Detect which cell encompasses the target text, then output its [X, Y] center coordinate. 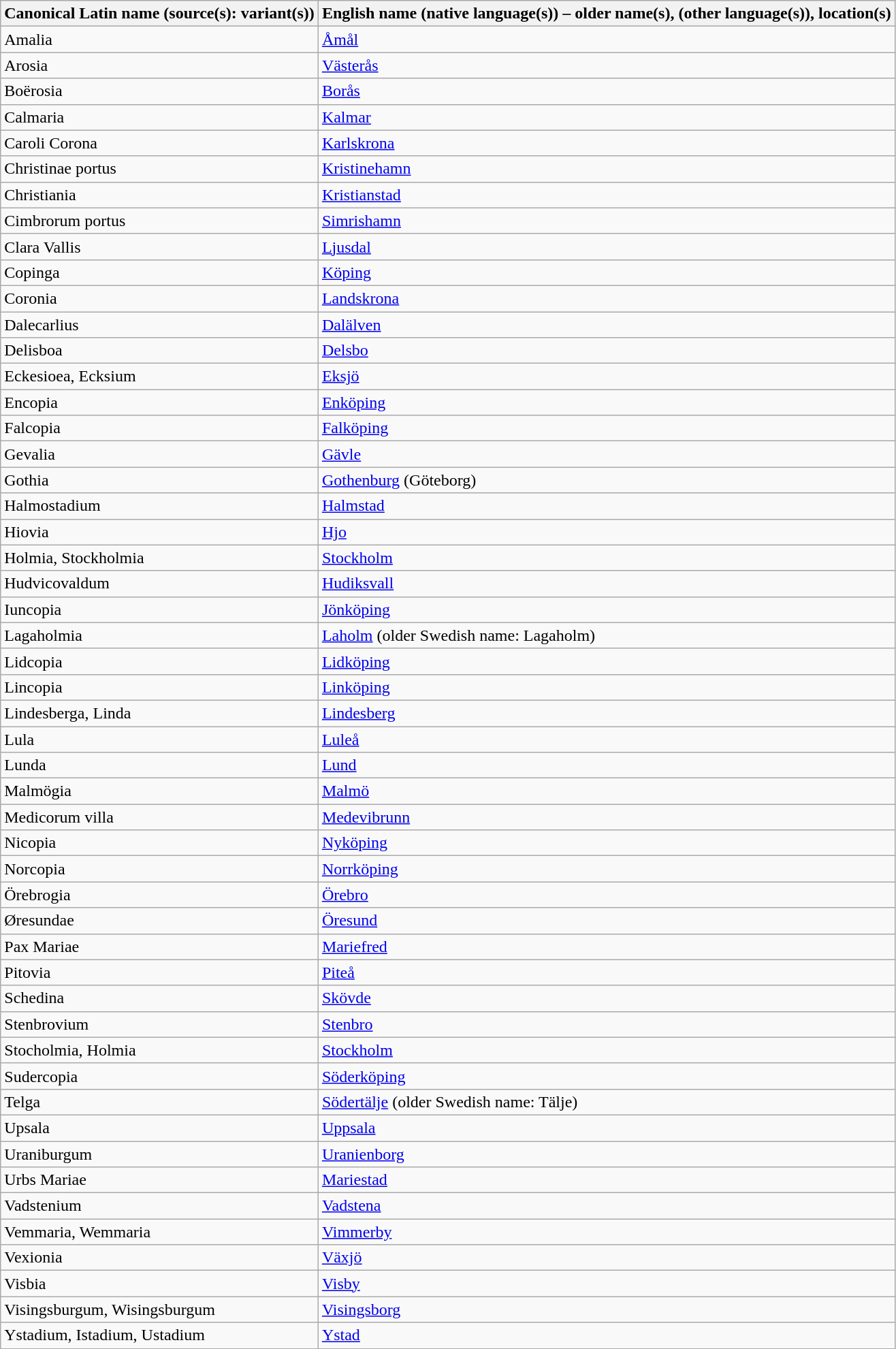
Dalecarlius [159, 325]
Uranienborg [606, 1154]
Gevalia [159, 454]
Pitovia [159, 972]
Delsbo [606, 351]
Söderköping [606, 1076]
Karlskrona [606, 143]
Gothenburg (Göteborg) [606, 480]
Visingsborg [606, 1310]
Canonical Latin name (source(s): variant(s)) [159, 14]
Halmstad [606, 506]
Norcopia [159, 869]
Örebro [606, 895]
Arosia [159, 65]
Stocholmia, Holmia [159, 1050]
Norrköping [606, 869]
Halmostadium [159, 506]
Simrishamn [606, 221]
Hudvicovaldum [159, 584]
Caroli Corona [159, 143]
Gothia [159, 480]
Christiania [159, 195]
Vexionia [159, 1258]
Enköping [606, 402]
Visby [606, 1284]
Hiovia [159, 532]
Lagaholmia [159, 635]
Eckesioea, Ecksium [159, 377]
Lidköping [606, 661]
Medicorum villa [159, 817]
Jönköping [606, 609]
Kalmar [606, 117]
Cimbrorum portus [159, 221]
Falcopia [159, 428]
Amalia [159, 39]
Visbia [159, 1284]
Lindesberg [606, 713]
Malmögia [159, 791]
Eksjö [606, 377]
Nyköping [606, 843]
Luleå [606, 739]
Ljusdal [606, 247]
Encopia [159, 402]
Øresundae [159, 921]
Lincopia [159, 687]
Stenbro [606, 1024]
Lidcopia [159, 661]
Calmaria [159, 117]
Medevibrunn [606, 817]
Kristinehamn [606, 169]
Borås [606, 91]
Stenbrovium [159, 1024]
Lula [159, 739]
Örebrogia [159, 895]
Laholm (older Swedish name: Lagaholm) [606, 635]
Coronia [159, 298]
Vimmerby [606, 1232]
Mariefred [606, 947]
Lindesberga, Linda [159, 713]
Köping [606, 272]
Kristianstad [606, 195]
Falköping [606, 428]
Hjo [606, 532]
Uraniburgum [159, 1154]
Västerås [606, 65]
Växjö [606, 1258]
Åmål [606, 39]
Uppsala [606, 1128]
Iuncopia [159, 609]
Linköping [606, 687]
Telga [159, 1102]
Pax Mariae [159, 947]
Lund [606, 765]
Holmia, Stockholmia [159, 558]
Södertälje (older Swedish name: Tälje) [606, 1102]
Schedina [159, 998]
Vemmaria, Wemmaria [159, 1232]
Malmö [606, 791]
Delisboa [159, 351]
Vadstena [606, 1206]
Upsala [159, 1128]
Piteå [606, 972]
Landskrona [606, 298]
Christinae portus [159, 169]
Nicopia [159, 843]
English name (native language(s)) – older name(s), (other language(s)), location(s) [606, 14]
Visingsburgum, Wisingsburgum [159, 1310]
Ystadium, Istadium, Ustadium [159, 1335]
Skövde [606, 998]
Sudercopia [159, 1076]
Öresund [606, 921]
Lunda [159, 765]
Dalälven [606, 325]
Hudiksvall [606, 584]
Mariestad [606, 1180]
Gävle [606, 454]
Copinga [159, 272]
Urbs Mariae [159, 1180]
Ystad [606, 1335]
Clara Vallis [159, 247]
Vadstenium [159, 1206]
Boërosia [159, 91]
